Return [x, y] of the center of cell containing provided text 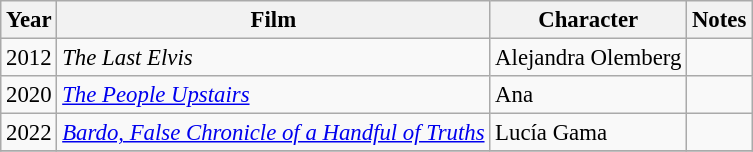
2022 [29, 133]
Year [29, 20]
The Last Elvis [274, 58]
Character [588, 20]
Bardo, False Chronicle of a Handful of Truths [274, 133]
Alejandra Olemberg [588, 58]
Lucía Gama [588, 133]
2012 [29, 58]
2020 [29, 95]
Film [274, 20]
Notes [720, 20]
The People Upstairs [274, 95]
Ana [588, 95]
